Identify which cell holds the provided text, then report its [x, y] central coordinate. 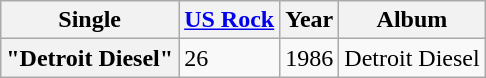
"Detroit Diesel" [90, 58]
26 [230, 58]
US Rock [230, 20]
Single [90, 20]
Year [310, 20]
Detroit Diesel [412, 58]
1986 [310, 58]
Album [412, 20]
